Find where the given text appears and provide that cell's center as [x, y] coordinate. 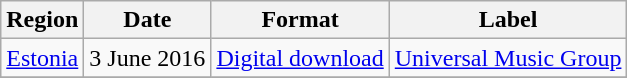
Label [508, 20]
Region [42, 20]
Format [300, 20]
3 June 2016 [148, 58]
Digital download [300, 58]
Date [148, 20]
Universal Music Group [508, 58]
Estonia [42, 58]
